Find where the given text appears and provide that cell's center as (X, Y) coordinate. 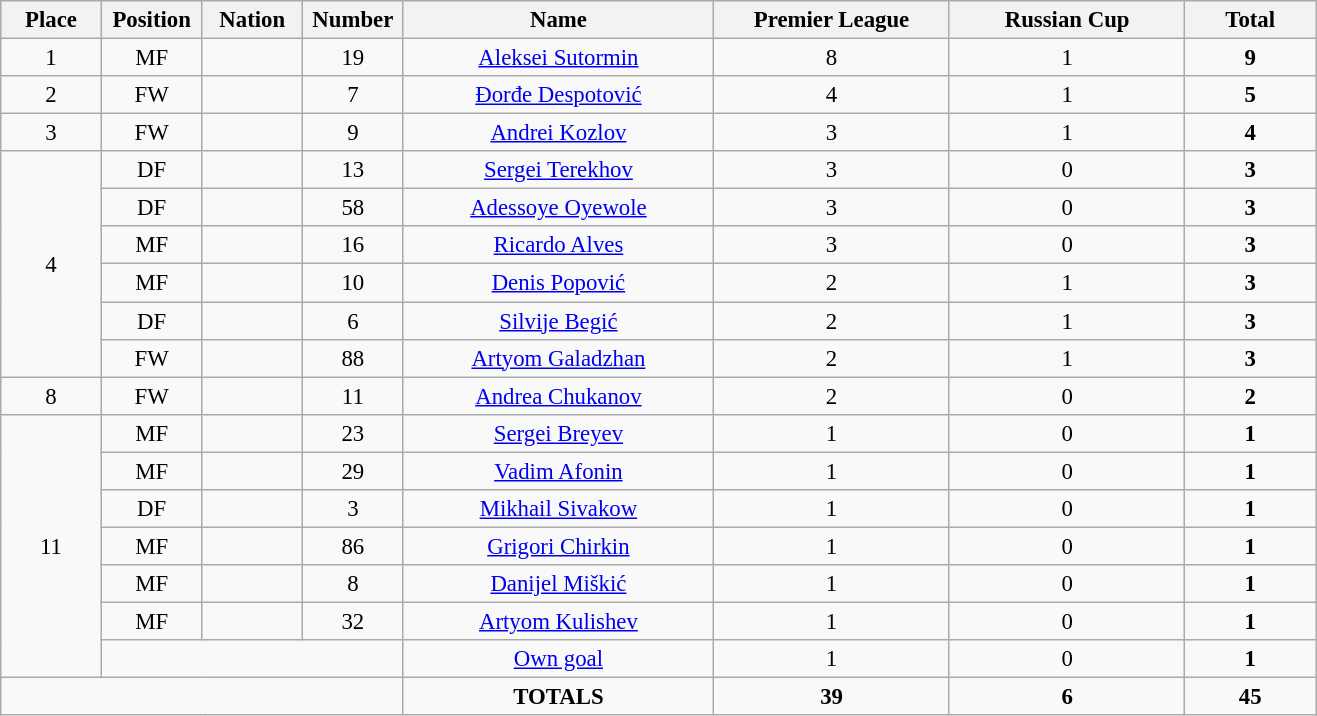
Premier League (832, 20)
Danijel Miškić (558, 584)
19 (354, 58)
Russian Cup (1067, 20)
Đorđe Despotović (558, 95)
Denis Popović (558, 283)
Vadim Afonin (558, 471)
Own goal (558, 659)
58 (354, 208)
Artyom Galadzhan (558, 358)
Number (354, 20)
23 (354, 433)
Sergei Breyev (558, 433)
Andrei Kozlov (558, 133)
Total (1250, 20)
86 (354, 546)
Andrea Chukanov (558, 396)
Mikhail Sivakow (558, 509)
39 (832, 697)
Aleksei Sutormin (558, 58)
13 (354, 170)
16 (354, 245)
TOTALS (558, 697)
5 (1250, 95)
7 (354, 95)
Nation (252, 20)
29 (354, 471)
Artyom Kulishev (558, 621)
Sergei Terekhov (558, 170)
Ricardo Alves (558, 245)
10 (354, 283)
Position (152, 20)
Silvije Begić (558, 321)
Name (558, 20)
88 (354, 358)
Place (52, 20)
32 (354, 621)
45 (1250, 697)
Adessoye Oyewole (558, 208)
Grigori Chirkin (558, 546)
